Determine the [x, y] coordinate at the center of the cell enclosing the given text.  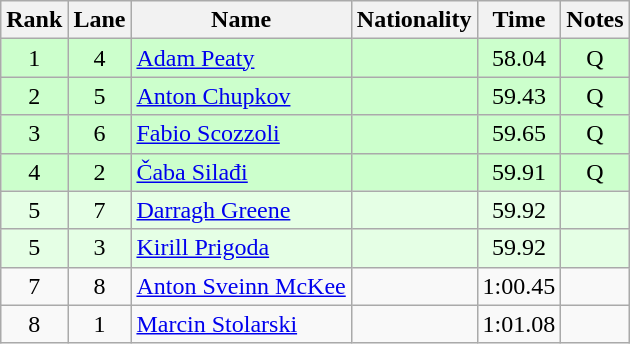
Anton Chupkov [241, 96]
59.65 [519, 134]
Kirill Prigoda [241, 248]
Čaba Silađi [241, 172]
Darragh Greene [241, 210]
58.04 [519, 58]
6 [100, 134]
Name [241, 20]
59.91 [519, 172]
Nationality [414, 20]
Rank [34, 20]
Anton Sveinn McKee [241, 286]
Fabio Scozzoli [241, 134]
Adam Peaty [241, 58]
1:00.45 [519, 286]
Notes [595, 20]
59.43 [519, 96]
Marcin Stolarski [241, 324]
Lane [100, 20]
Time [519, 20]
1:01.08 [519, 324]
